Locate the cell with the specified text and output its [X, Y] center coordinate. 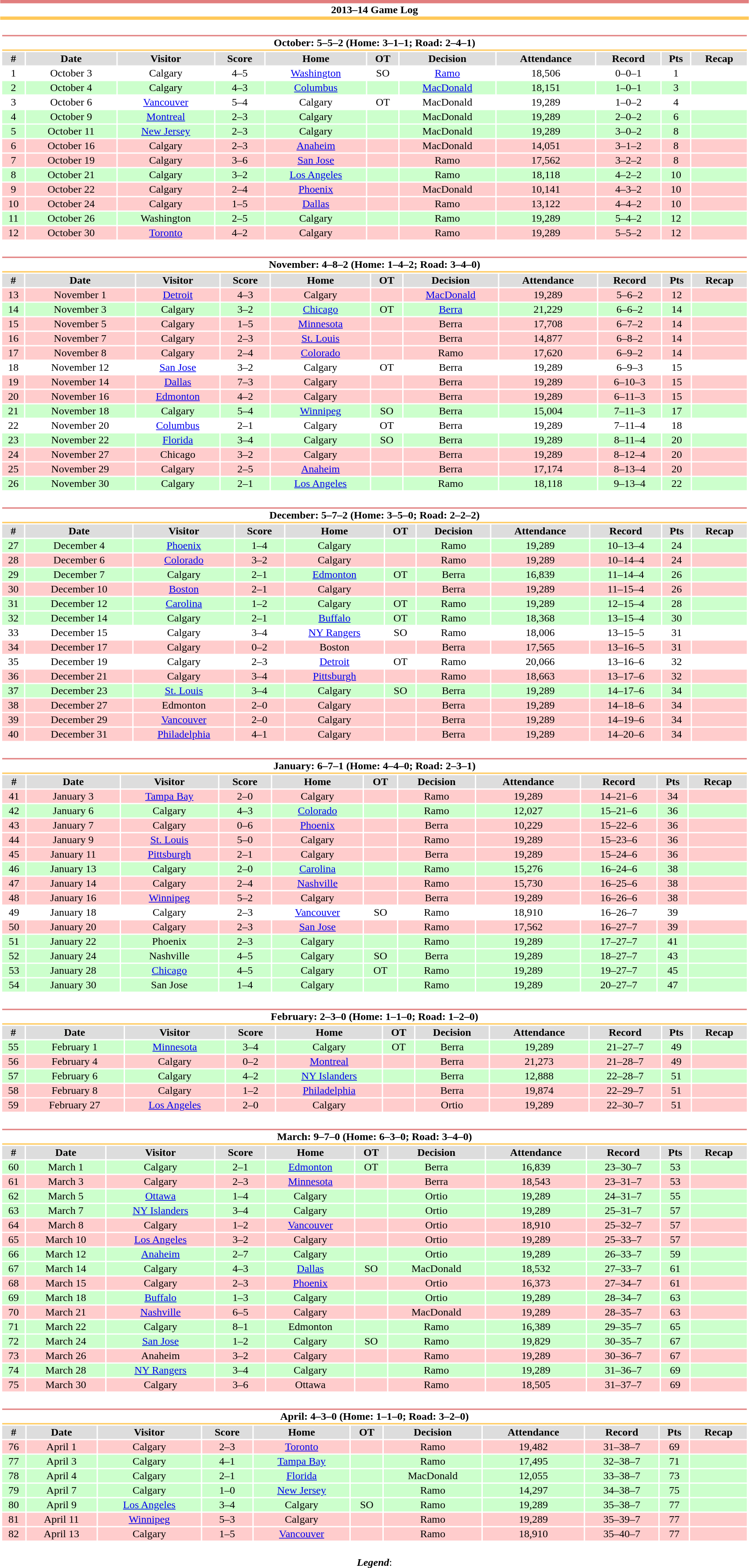
December 15 [79, 633]
October 22 [71, 190]
January 6 [73, 811]
11 [13, 219]
5–4–2 [628, 219]
December 17 [79, 647]
October 16 [71, 146]
December 21 [79, 676]
35–39–7 [622, 1520]
62 [13, 1196]
January 24 [73, 956]
2013–14 Game Log [374, 10]
13–17–6 [626, 676]
13–16–6 [626, 662]
46 [14, 869]
16 [13, 338]
11–14–4 [626, 575]
7–11–4 [629, 425]
3–1–2 [628, 146]
October 24 [71, 204]
18,506 [546, 73]
68 [13, 1283]
72 [13, 1341]
70 [13, 1312]
14,297 [533, 1491]
16–26–6 [619, 898]
April 4 [62, 1476]
5–0 [245, 840]
24–31–7 [623, 1196]
76 [14, 1447]
6–8–2 [629, 338]
18,663 [540, 676]
80 [14, 1505]
10,229 [528, 826]
January 16 [73, 898]
19,874 [539, 1090]
82 [14, 1534]
November 1 [80, 295]
15–24–6 [619, 855]
6–9–2 [629, 353]
52 [14, 956]
42 [14, 811]
November 7 [80, 338]
18,505 [536, 1385]
January 9 [73, 840]
October 6 [71, 102]
27 [13, 546]
1–0–1 [628, 88]
April 11 [62, 1520]
January 11 [73, 855]
22–28–7 [625, 1076]
6–5 [240, 1312]
17,174 [548, 469]
29–35–7 [623, 1327]
21 [13, 411]
6–9–3 [629, 367]
58 [13, 1090]
1–0–2 [628, 102]
4–4–2 [628, 204]
37 [13, 691]
4–2–2 [628, 175]
44 [14, 840]
16–26–7 [619, 913]
October 11 [71, 132]
19,482 [533, 1447]
March 14 [66, 1269]
October 3 [71, 73]
22–30–7 [625, 1105]
2–7 [240, 1254]
October 21 [71, 175]
18,532 [536, 1269]
30–36–7 [623, 1356]
5–6–2 [629, 295]
13 [13, 295]
14–21–6 [619, 797]
November: 4–8–2 (Home: 1–4–2; Road: 3–4–0) [374, 265]
November 29 [80, 469]
8–12–4 [629, 454]
17,708 [548, 324]
7 [13, 161]
March 21 [66, 1312]
6–6–2 [629, 309]
15–22–6 [619, 826]
April: 4–3–0 (Home: 1–1–0; Road: 3–2–0) [374, 1416]
January 3 [73, 797]
5–3 [227, 1520]
31–38–7 [622, 1447]
48 [14, 898]
25 [13, 469]
March 28 [66, 1370]
16–27–7 [619, 927]
33 [13, 633]
10–13–4 [626, 546]
34–38–7 [622, 1491]
13,122 [546, 204]
6–10–3 [629, 382]
9 [13, 190]
March 10 [66, 1240]
28–34–7 [623, 1298]
21–28–7 [625, 1061]
October 9 [71, 117]
14–17–6 [626, 691]
23 [13, 440]
13–16–5 [626, 647]
2 [13, 88]
14–20–6 [626, 734]
79 [14, 1491]
17,495 [533, 1462]
60 [13, 1167]
December 10 [79, 589]
18,368 [540, 618]
6–7–2 [629, 324]
66 [13, 1254]
20,066 [540, 662]
January 18 [73, 913]
March 8 [66, 1225]
8–1 [240, 1327]
February 6 [74, 1076]
January 28 [73, 971]
December 6 [79, 560]
November 30 [80, 483]
21,273 [539, 1061]
18,151 [546, 88]
December 29 [79, 720]
December 27 [79, 705]
December 4 [79, 546]
16–25–6 [619, 884]
54 [14, 985]
14–19–6 [626, 720]
April 13 [62, 1534]
January 7 [73, 826]
November 12 [80, 367]
March 24 [66, 1341]
35 [13, 662]
22–29–7 [625, 1090]
6–11–3 [629, 396]
30–35–7 [623, 1341]
April 3 [62, 1462]
78 [14, 1476]
January 14 [73, 884]
32–38–7 [622, 1462]
1–0 [227, 1491]
November 18 [80, 411]
15–23–6 [619, 840]
10–14–4 [626, 560]
18,006 [540, 633]
16,373 [536, 1283]
0–0–1 [628, 73]
March 5 [66, 1196]
March 30 [66, 1385]
14,051 [546, 146]
7–3 [245, 382]
October: 5–5–2 (Home: 3–1–1; Road: 2–4–1) [374, 43]
March 26 [66, 1356]
14–18–6 [626, 705]
3–0–2 [628, 132]
December 19 [79, 662]
March 1 [66, 1167]
November 8 [80, 353]
5–5–2 [628, 233]
December 7 [79, 575]
February 4 [74, 1061]
November 22 [80, 440]
March 22 [66, 1327]
12–15–4 [626, 604]
40 [13, 734]
January 20 [73, 927]
April 9 [62, 1505]
56 [13, 1061]
October 30 [71, 233]
February 1 [74, 1047]
15,004 [548, 411]
16,389 [536, 1327]
18,543 [536, 1182]
50 [14, 927]
74 [13, 1370]
21,229 [548, 309]
December 12 [79, 604]
9–13–4 [629, 483]
15,730 [528, 884]
27–33–7 [623, 1269]
October 26 [71, 219]
25–33–7 [623, 1240]
28–35–7 [623, 1312]
March: 9–7–0 (Home: 6–3–0; Road: 3–4–0) [374, 1137]
January: 6–7–1 (Home: 4–4–0; Road: 2–3–1) [374, 766]
12,888 [539, 1076]
November 27 [80, 454]
13–15–5 [626, 633]
35–38–7 [622, 1505]
1–3 [240, 1298]
March 12 [66, 1254]
19,829 [536, 1341]
81 [14, 1520]
29 [13, 575]
4–3–2 [628, 190]
November 14 [80, 382]
31–36–7 [623, 1370]
16–24–6 [619, 869]
10,141 [546, 190]
November 16 [80, 396]
20–27–7 [619, 985]
December 31 [79, 734]
December 14 [79, 618]
13–15–4 [626, 618]
31–37–7 [623, 1385]
November 3 [80, 309]
March 15 [66, 1283]
5 [13, 132]
February 8 [74, 1090]
March 3 [66, 1182]
5–2 [245, 898]
December: 5–7–2 (Home: 3–5–0; Road: 2–2–2) [374, 515]
February: 2–3–0 (Home: 1–1–0; Road: 1–2–0) [374, 1017]
3–2–2 [628, 161]
23–30–7 [623, 1167]
25–31–7 [623, 1211]
35–40–7 [622, 1534]
8–13–4 [629, 469]
17–27–7 [619, 942]
12,027 [528, 811]
12,055 [533, 1476]
23–31–7 [623, 1182]
21–27–7 [625, 1047]
January 22 [73, 942]
14,877 [548, 338]
19 [13, 382]
8–11–4 [629, 440]
April 1 [62, 1447]
November 5 [80, 324]
January 30 [73, 985]
January 13 [73, 869]
October 19 [71, 161]
October 4 [71, 88]
2–0–2 [628, 117]
25–32–7 [623, 1225]
March 18 [66, 1298]
15–21–6 [619, 811]
27–34–7 [623, 1283]
March 7 [66, 1211]
11–15–4 [626, 589]
0–6 [245, 826]
33–38–7 [622, 1476]
7–11–3 [629, 411]
November 20 [80, 425]
26–33–7 [623, 1254]
17,620 [548, 353]
19–27–7 [619, 971]
64 [13, 1225]
15,276 [528, 869]
18–27–7 [619, 956]
December 23 [79, 691]
April 7 [62, 1491]
February 27 [74, 1105]
17,565 [540, 647]
